From the cell containing the given text, extract its center point as [X, Y] coordinate. 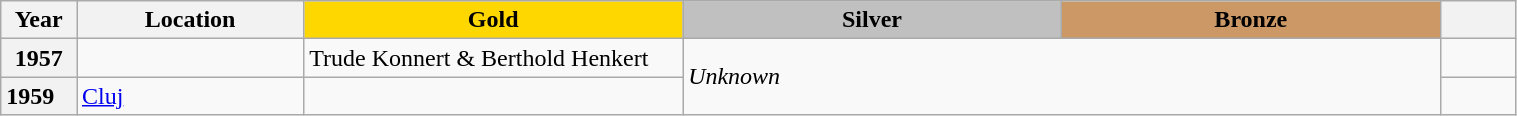
1957 [39, 58]
Gold [494, 20]
Year [39, 20]
Trude Konnert & Berthold Henkert [494, 58]
Bronze [1250, 20]
Unknown [1062, 77]
1959 [39, 96]
Cluj [190, 96]
Location [190, 20]
Silver [872, 20]
